Output the [x, y] coordinate of the center of the cell containing the given text.  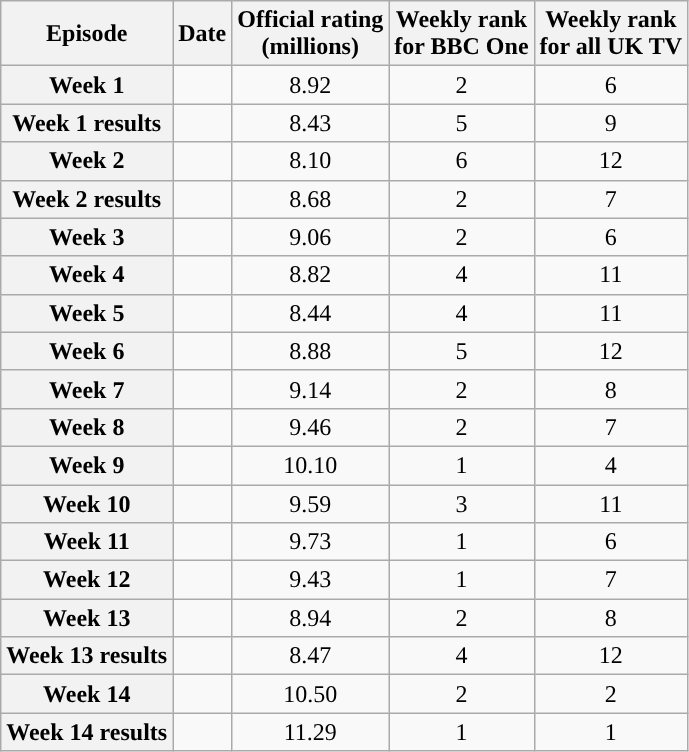
8.43 [310, 123]
11.29 [310, 732]
9.43 [310, 580]
Week 4 [87, 275]
Week 5 [87, 313]
Week 11 [87, 542]
Weekly rankfor all UK TV [611, 34]
Week 14 results [87, 732]
9.59 [310, 503]
Week 3 [87, 237]
Date [202, 34]
8.92 [310, 85]
10.10 [310, 465]
8.68 [310, 199]
Week 7 [87, 389]
10.50 [310, 694]
9 [611, 123]
Week 8 [87, 427]
Week 13 [87, 618]
Week 14 [87, 694]
Week 10 [87, 503]
Official rating(millions) [310, 34]
8.44 [310, 313]
8.82 [310, 275]
Weekly rankfor BBC One [462, 34]
Week 2 results [87, 199]
Week 9 [87, 465]
Week 12 [87, 580]
8.47 [310, 656]
9.46 [310, 427]
Week 2 [87, 161]
Week 1 results [87, 123]
Week 1 [87, 85]
8.10 [310, 161]
9.06 [310, 237]
Week 13 results [87, 656]
8.94 [310, 618]
Week 6 [87, 351]
9.14 [310, 389]
3 [462, 503]
9.73 [310, 542]
8.88 [310, 351]
Episode [87, 34]
